Pinpoint the cell where the given text exists, returning its (x, y) midpoint coordinate. 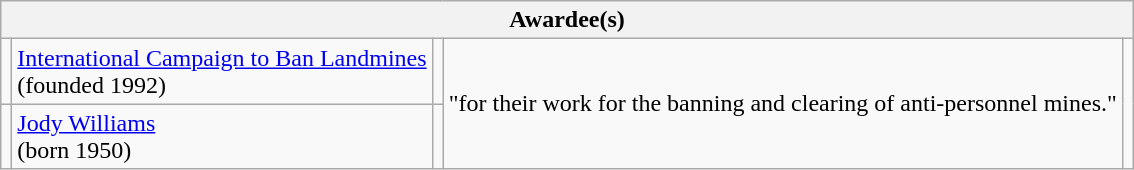
Jody Williams(born 1950) (222, 136)
"for their work for the banning and clearing of anti-personnel mines." (782, 104)
Awardee(s) (568, 20)
International Campaign to Ban Landmines(founded 1992) (222, 72)
